Return the [X, Y] coordinate for the center point of the cell that contains the specified text.  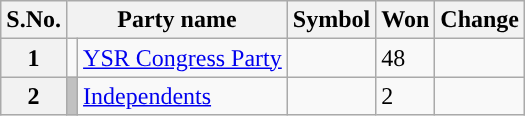
48 [406, 58]
YSR Congress Party [183, 58]
Change [480, 20]
Party name [176, 20]
S.No. [34, 20]
Independents [183, 96]
Symbol [331, 20]
Won [406, 20]
1 [34, 58]
